Provide the [x, y] coordinate of the cell's center where the given text is located.  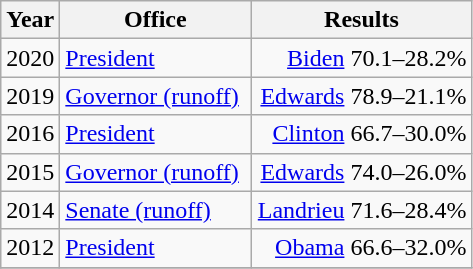
2014 [30, 210]
2020 [30, 58]
Senate (runoff) [156, 210]
2015 [30, 172]
2019 [30, 96]
Edwards 74.0–26.0% [362, 172]
Edwards 78.9–21.1% [362, 96]
Clinton 66.7–30.0% [362, 134]
2016 [30, 134]
Results [362, 20]
Office [156, 20]
Obama 66.6–32.0% [362, 248]
Biden 70.1–28.2% [362, 58]
Year [30, 20]
Landrieu 71.6–28.4% [362, 210]
2012 [30, 248]
